For the text-containing cell, return its midpoint in [x, y] coordinate format. 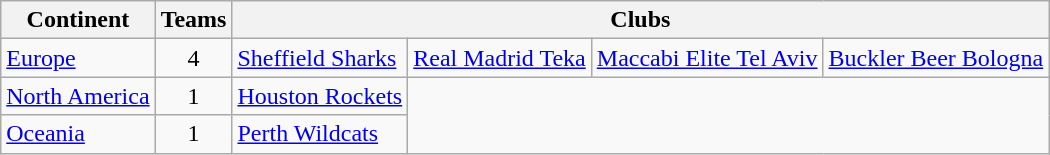
Europe [78, 58]
Clubs [640, 20]
Continent [78, 20]
North America [78, 96]
Real Madrid Teka [500, 58]
Oceania [78, 134]
4 [194, 58]
Maccabi Elite Tel Aviv [707, 58]
Teams [194, 20]
Sheffield Sharks [320, 58]
Buckler Beer Bologna [936, 58]
Perth Wildcats [320, 134]
Houston Rockets [320, 96]
